Capture the cell that displays the provided text and extract its [x, y] central coordinate. 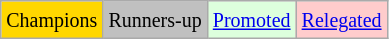
Relegated [342, 20]
Champions [52, 20]
Promoted [252, 20]
Runners-up [155, 20]
